Locate the cell with the specified text and output its (x, y) center coordinate. 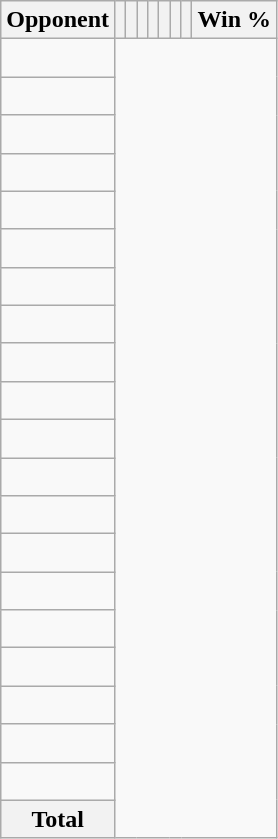
Win % (234, 20)
Opponent (58, 20)
Total (58, 819)
